Locate the cell with the specified text and output its [X, Y] center coordinate. 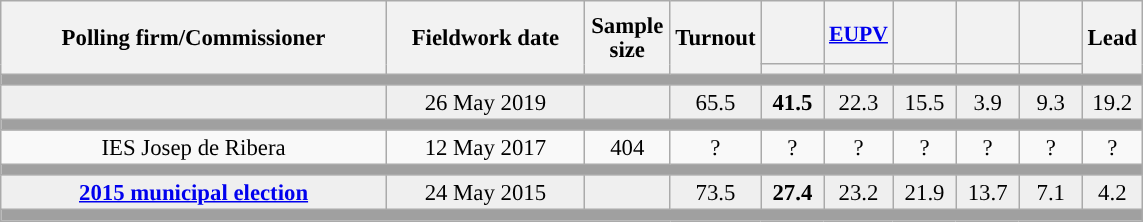
9.3 [1050, 102]
73.5 [716, 194]
26 May 2019 [485, 102]
Sample size [627, 38]
4.2 [1112, 194]
27.4 [792, 194]
13.7 [988, 194]
12 May 2017 [485, 148]
Fieldwork date [485, 38]
22.3 [858, 102]
41.5 [792, 102]
19.2 [1112, 102]
2015 municipal election [194, 194]
EUPV [858, 32]
23.2 [858, 194]
7.1 [1050, 194]
65.5 [716, 102]
IES Josep de Ribera [194, 148]
21.9 [924, 194]
Polling firm/Commissioner [194, 38]
15.5 [924, 102]
Lead [1112, 38]
Turnout [716, 38]
3.9 [988, 102]
24 May 2015 [485, 194]
404 [627, 148]
